Return the [X, Y] coordinate for the center point of the cell that contains the specified text.  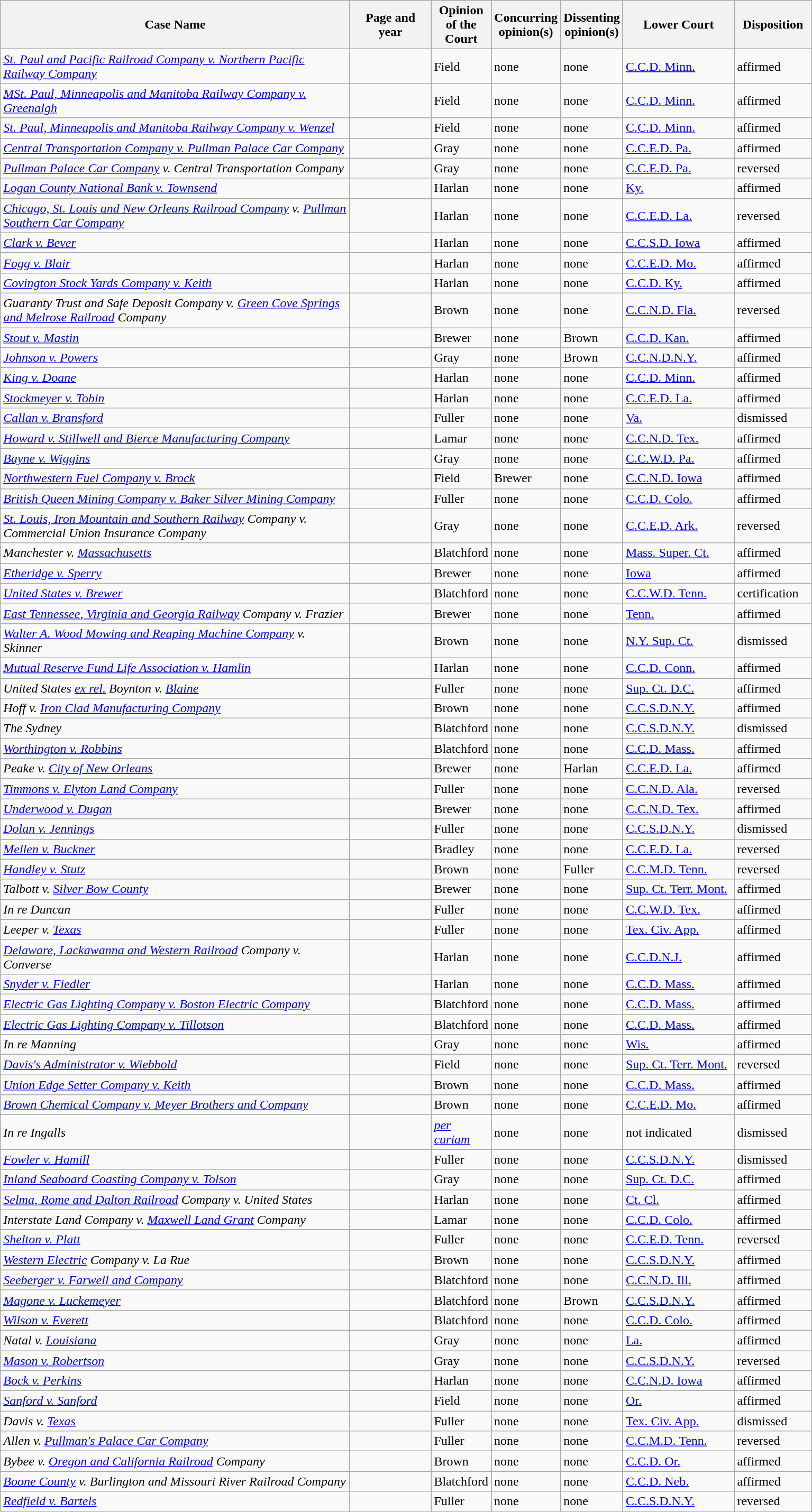
In re Duncan [176, 909]
Hoff v. Iron Clad Manufacturing Company [176, 708]
Mutual Reserve Fund Life Association v. Hamlin [176, 668]
Davis v. Texas [176, 1421]
Or. [678, 1401]
Snyder v. Fiedler [176, 984]
Handley v. Stutz [176, 869]
Callan v. Bransford [176, 418]
Timmons v. Elyton Land Company [176, 789]
Worthington v. Robbins [176, 749]
Sanford v. Sanford [176, 1401]
Central Transportation Company v. Pullman Palace Car Company [176, 148]
Howard v. Stillwell and Bierce Manufacturing Company [176, 438]
La. [678, 1340]
Leeper v. Texas [176, 929]
per curiam [461, 1132]
certification [773, 593]
Mellen v. Buckner [176, 849]
C.C.W.D. Tex. [678, 909]
Brown Chemical Company v. Meyer Brothers and Company [176, 1105]
Clark v. Bever [176, 243]
St. Louis, Iron Mountain and Southern Railway Company v. Commercial Union Insurance Company [176, 525]
Interstate Land Company v. Maxwell Land Grant Company [176, 1220]
Covington Stock Yards Company v. Keith [176, 283]
British Queen Mining Company v. Baker Silver Mining Company [176, 499]
C.C.N.D. Ala. [678, 789]
Redfield v. Bartels [176, 1501]
C.C.N.D. Ill. [678, 1280]
Stockmeyer v. Tobin [176, 398]
C.C.D. Kan. [678, 338]
Fowler v. Hamill [176, 1159]
C.C.D. Ky. [678, 283]
Underwood v. Dugan [176, 809]
Opinion of the Court [461, 25]
Johnson v. Powers [176, 358]
N.Y. Sup. Ct. [678, 641]
Boone County v. Burlington and Missouri River Railroad Company [176, 1481]
Bayne v. Wiggins [176, 458]
Bock v. Perkins [176, 1381]
Electric Gas Lighting Company v. Tillotson [176, 1024]
Concurring opinion(s) [526, 25]
Ct. Cl. [678, 1200]
C.C.E.D. Tenn. [678, 1240]
Page and year [390, 25]
C.C.D.N.J. [678, 957]
Guaranty Trust and Safe Deposit Company v. Green Cove Springs and Melrose Railroad Company [176, 310]
Seeberger v. Farwell and Company [176, 1280]
C.C.D. Or. [678, 1461]
The Sydney [176, 729]
East Tennessee, Virginia and Georgia Railway Company v. Frazier [176, 613]
Wis. [678, 1045]
not indicated [678, 1132]
C.C.W.D. Pa. [678, 458]
Allen v. Pullman's Palace Car Company [176, 1441]
MSt. Paul, Minneapolis and Manitoba Railway Company v. Greenalgh [176, 100]
In re Ingalls [176, 1132]
Etheridge v. Sperry [176, 573]
Dolan v. Jennings [176, 829]
Chicago, St. Louis and New Orleans Railroad Company v. Pullman Southern Car Company [176, 216]
Bybee v. Oregon and California Railroad Company [176, 1461]
Pullman Palace Car Company v. Central Transportation Company [176, 168]
Union Edge Setter Company v. Keith [176, 1085]
C.C.E.D. Ark. [678, 525]
Disposition [773, 25]
Logan County National Bank v. Townsend [176, 188]
Electric Gas Lighting Company v. Boston Electric Company [176, 1004]
Stout v. Mastin [176, 338]
Manchester v. Massachusetts [176, 553]
Magone v. Luckemeyer [176, 1300]
Case Name [176, 25]
Shelton v. Platt [176, 1240]
C.C.D. Conn. [678, 668]
Davis's Administrator v. Wiebbold [176, 1065]
Iowa [678, 573]
Western Electric Company v. La Rue [176, 1260]
C.C.N.D.N.Y. [678, 358]
St. Paul, Minneapolis and Manitoba Railway Company v. Wenzel [176, 128]
Tenn. [678, 613]
United States v. Brewer [176, 593]
Va. [678, 418]
C.C.W.D. Tenn. [678, 593]
St. Paul and Pacific Railroad Company v. Northern Pacific Railway Company [176, 67]
Fogg v. Blair [176, 263]
Talbott v. Silver Bow County [176, 889]
Dissenting opinion(s) [592, 25]
C.C.D. Neb. [678, 1481]
King v. Doane [176, 378]
Selma, Rome and Dalton Railroad Company v. United States [176, 1200]
In re Manning [176, 1045]
C.C.S.D. Iowa [678, 243]
Walter A. Wood Mowing and Reaping Machine Company v. Skinner [176, 641]
Lower Court [678, 25]
Wilson v. Everett [176, 1320]
Peake v. City of New Orleans [176, 769]
Bradley [461, 849]
C.C.N.D. Fla. [678, 310]
United States ex rel. Boynton v. Blaine [176, 688]
Mass. Super. Ct. [678, 553]
Mason v. Robertson [176, 1360]
Northwestern Fuel Company v. Brock [176, 478]
Natal v. Louisiana [176, 1340]
Ky. [678, 188]
Delaware, Lackawanna and Western Railroad Company v. Converse [176, 957]
Inland Seaboard Coasting Company v. Tolson [176, 1179]
